Extract the (X, Y) coordinate from the center of the cell holding the provided text.  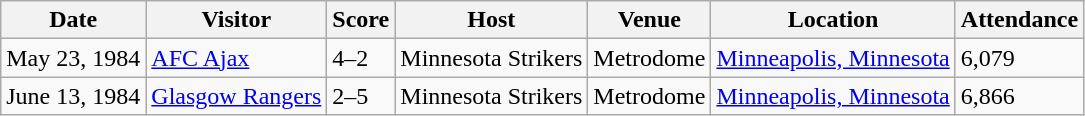
Host (492, 20)
June 13, 1984 (74, 96)
Visitor (236, 20)
Glasgow Rangers (236, 96)
6,079 (1019, 58)
Score (361, 20)
2–5 (361, 96)
AFC Ajax (236, 58)
6,866 (1019, 96)
Venue (650, 20)
Attendance (1019, 20)
May 23, 1984 (74, 58)
Date (74, 20)
4–2 (361, 58)
Location (833, 20)
